Return (X, Y) of the center of cell containing provided text 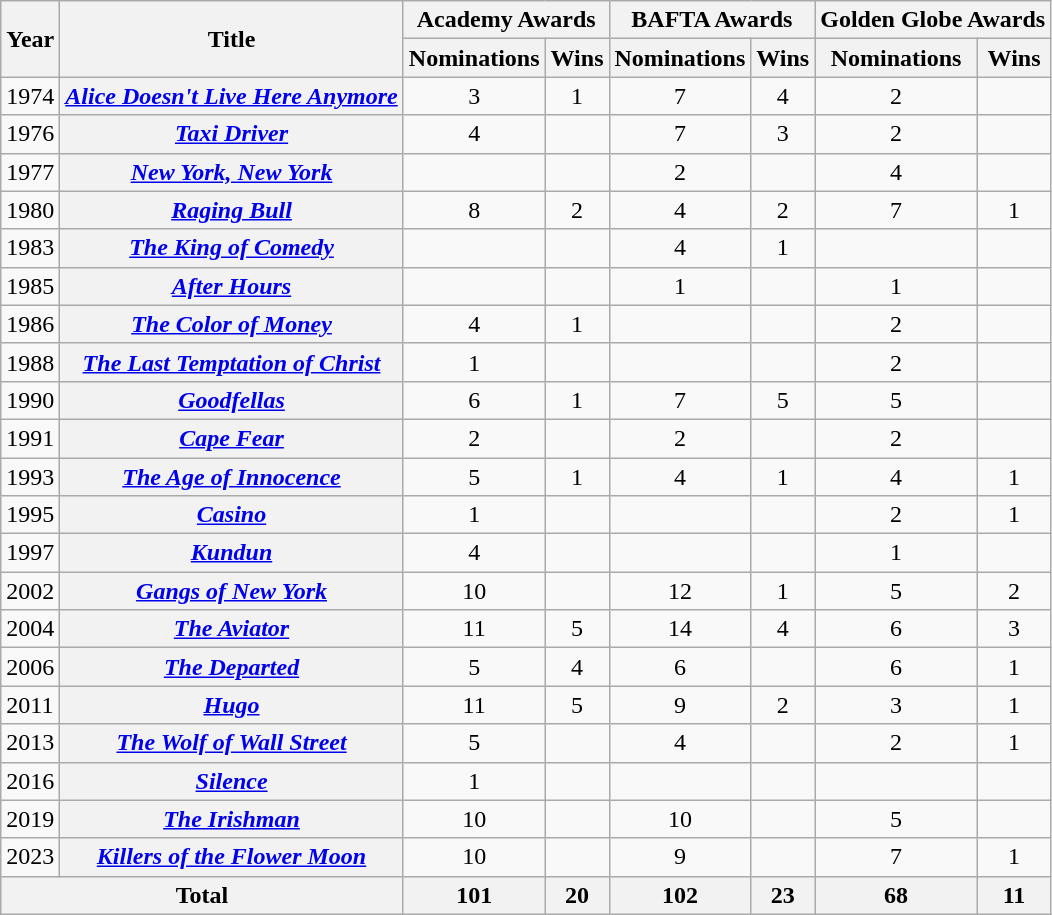
Cape Fear (232, 438)
1976 (30, 134)
Year (30, 39)
Killers of the Flower Moon (232, 857)
101 (474, 895)
Silence (232, 781)
The Irishman (232, 819)
2019 (30, 819)
The Last Temptation of Christ (232, 362)
New York, New York (232, 172)
The Color of Money (232, 324)
2004 (30, 629)
2013 (30, 743)
14 (680, 629)
Total (202, 895)
1990 (30, 400)
1993 (30, 477)
12 (680, 591)
Goodfellas (232, 400)
Hugo (232, 705)
2011 (30, 705)
The Wolf of Wall Street (232, 743)
20 (577, 895)
The Departed (232, 667)
Alice Doesn't Live Here Anymore (232, 96)
2023 (30, 857)
1997 (30, 553)
1974 (30, 96)
The King of Comedy (232, 248)
1980 (30, 210)
1995 (30, 515)
1991 (30, 438)
2002 (30, 591)
Academy Awards (506, 20)
102 (680, 895)
Kundun (232, 553)
Gangs of New York (232, 591)
1988 (30, 362)
1986 (30, 324)
1985 (30, 286)
8 (474, 210)
2006 (30, 667)
23 (783, 895)
The Aviator (232, 629)
Taxi Driver (232, 134)
Raging Bull (232, 210)
The Age of Innocence (232, 477)
Title (232, 39)
Casino (232, 515)
1983 (30, 248)
1977 (30, 172)
BAFTA Awards (712, 20)
68 (896, 895)
Golden Globe Awards (933, 20)
2016 (30, 781)
After Hours (232, 286)
